Output the [X, Y] coordinate of the center of the cell containing the given text.  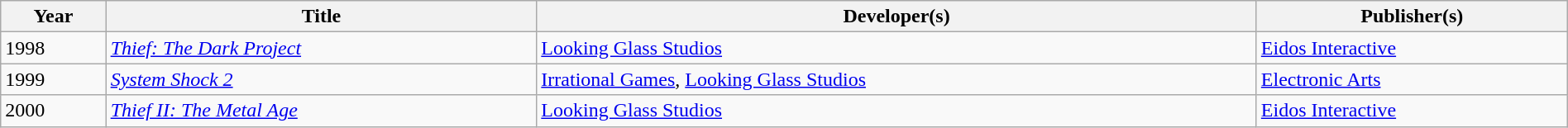
Year [53, 17]
2000 [53, 111]
Thief II: The Metal Age [321, 111]
1998 [53, 48]
Title [321, 17]
Electronic Arts [1412, 79]
Publisher(s) [1412, 17]
1999 [53, 79]
Developer(s) [896, 17]
System Shock 2 [321, 79]
Thief: The Dark Project [321, 48]
Irrational Games, Looking Glass Studios [896, 79]
